Extract the [X, Y] coordinate from the center of the cell holding the provided text.  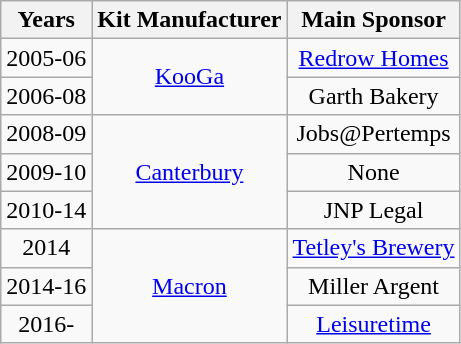
2009-10 [46, 172]
Years [46, 20]
Tetley's Brewery [374, 248]
2016- [46, 324]
2014-16 [46, 286]
2005-06 [46, 58]
None [374, 172]
Leisuretime [374, 324]
Kit Manufacturer [190, 20]
Main Sponsor [374, 20]
JNP Legal [374, 210]
KooGa [190, 77]
Miller Argent [374, 286]
2014 [46, 248]
2006-08 [46, 96]
Garth Bakery [374, 96]
Macron [190, 286]
Canterbury [190, 172]
2008-09 [46, 134]
Jobs@Pertemps [374, 134]
2010-14 [46, 210]
Redrow Homes [374, 58]
